Search for the cell housing the specified text and yield its [x, y] center coordinate. 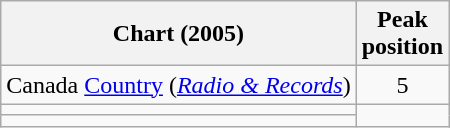
Chart (2005) [178, 34]
5 [402, 85]
Peakposition [402, 34]
Canada Country (Radio & Records) [178, 85]
